Search for the cell housing the specified text and yield its [X, Y] center coordinate. 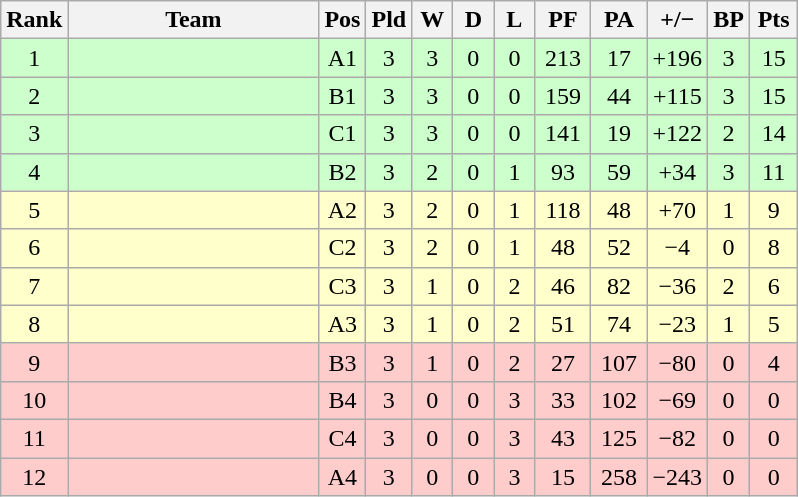
43 [563, 438]
W [432, 20]
C2 [342, 248]
+70 [678, 210]
213 [563, 58]
B1 [342, 96]
A2 [342, 210]
+115 [678, 96]
33 [563, 400]
C3 [342, 286]
102 [619, 400]
141 [563, 134]
+34 [678, 172]
L [514, 20]
93 [563, 172]
46 [563, 286]
17 [619, 58]
258 [619, 477]
−80 [678, 362]
14 [774, 134]
B4 [342, 400]
44 [619, 96]
107 [619, 362]
D [474, 20]
12 [34, 477]
A1 [342, 58]
PF [563, 20]
−23 [678, 324]
C4 [342, 438]
−36 [678, 286]
125 [619, 438]
27 [563, 362]
19 [619, 134]
10 [34, 400]
A3 [342, 324]
PA [619, 20]
C1 [342, 134]
Team [194, 20]
Pos [342, 20]
51 [563, 324]
A4 [342, 477]
+/− [678, 20]
82 [619, 286]
52 [619, 248]
−4 [678, 248]
B2 [342, 172]
+196 [678, 58]
7 [34, 286]
B3 [342, 362]
−82 [678, 438]
118 [563, 210]
59 [619, 172]
74 [619, 324]
Rank [34, 20]
−69 [678, 400]
Pld [389, 20]
159 [563, 96]
Pts [774, 20]
−243 [678, 477]
+122 [678, 134]
BP [729, 20]
